Scan for the cell matching the given text and deliver its (X, Y) coordinate at center. 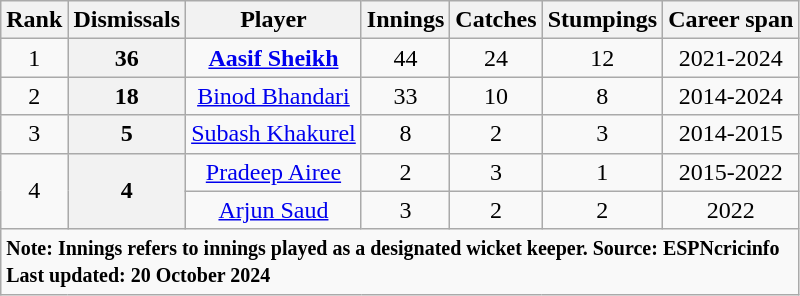
Pradeep Airee (274, 172)
18 (127, 96)
33 (405, 96)
24 (496, 58)
10 (496, 96)
12 (602, 58)
2021-2024 (731, 58)
Aasif Sheikh (274, 58)
Stumpings (602, 20)
Player (274, 20)
Rank (34, 20)
2014-2015 (731, 134)
Binod Bhandari (274, 96)
44 (405, 58)
Arjun Saud (274, 210)
2014-2024 (731, 96)
Subash Khakurel (274, 134)
5 (127, 134)
Catches (496, 20)
Dismissals (127, 20)
Innings (405, 20)
Career span (731, 20)
2022 (731, 210)
36 (127, 58)
Note: Innings refers to innings played as a designated wicket keeper. Source: ESPNcricinfoLast updated: 20 October 2024 (400, 262)
2015-2022 (731, 172)
